Return [x, y] of the center of cell containing provided text 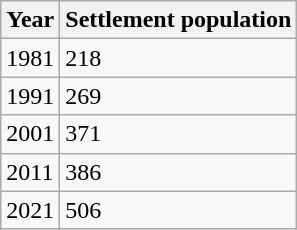
1991 [30, 96]
386 [178, 172]
2011 [30, 172]
269 [178, 96]
506 [178, 210]
2001 [30, 134]
218 [178, 58]
371 [178, 134]
2021 [30, 210]
Settlement population [178, 20]
1981 [30, 58]
Year [30, 20]
